Return the (x, y) coordinate for the center point of the cell that contains the specified text.  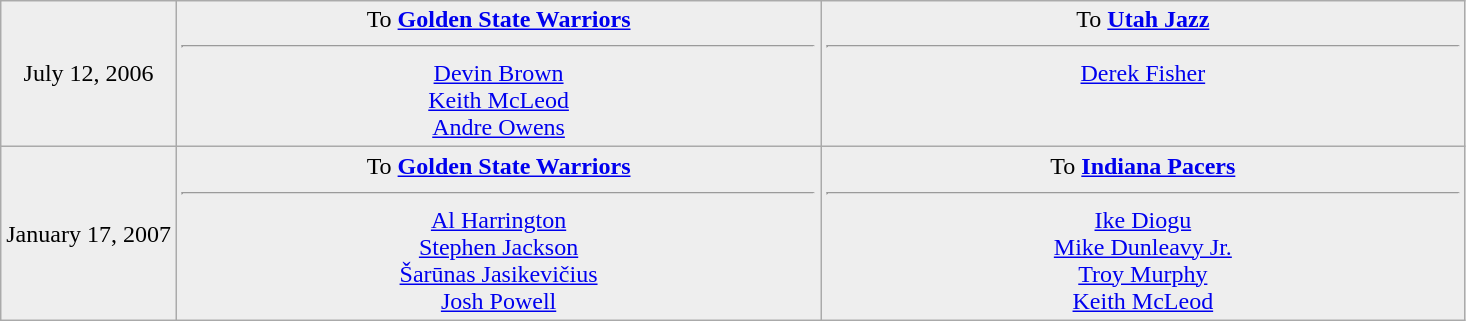
July 12, 2006 (89, 74)
To Golden State WarriorsDevin BrownKeith McLeodAndre Owens (498, 74)
To Utah JazzDerek Fisher (1143, 74)
To Golden State WarriorsAl HarringtonStephen JacksonŠarūnas JasikevičiusJosh Powell (498, 234)
To Indiana PacersIke DioguMike Dunleavy Jr.Troy MurphyKeith McLeod (1143, 234)
January 17, 2007 (89, 234)
